Provide the (x, y) coordinate of the cell's center where the given text is located.  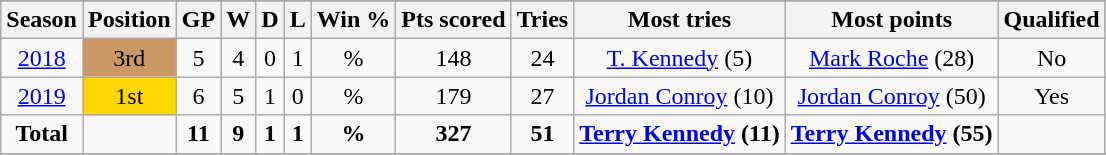
Yes (1052, 96)
4 (238, 58)
6 (198, 96)
148 (454, 58)
Terry Kennedy (11) (680, 134)
51 (542, 134)
27 (542, 96)
Most points (892, 20)
9 (238, 134)
T. Kennedy (5) (680, 58)
Qualified (1052, 20)
3rd (129, 58)
327 (454, 134)
Total (42, 134)
2019 (42, 96)
Pts scored (454, 20)
GP (198, 20)
Tries (542, 20)
Most tries (680, 20)
Jordan Conroy (10) (680, 96)
1st (129, 96)
Mark Roche (28) (892, 58)
11 (198, 134)
W (238, 20)
179 (454, 96)
D (270, 20)
Position (129, 20)
2018 (42, 58)
No (1052, 58)
Win % (354, 20)
Season (42, 20)
Jordan Conroy (50) (892, 96)
24 (542, 58)
L (298, 20)
Terry Kennedy (55) (892, 134)
